Search for the cell housing the specified text and yield its (X, Y) center coordinate. 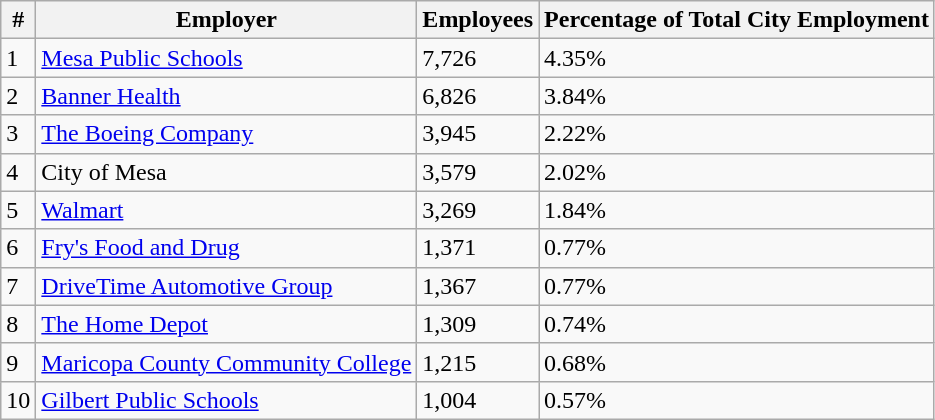
Percentage of Total City Employment (737, 20)
1,371 (478, 248)
1 (18, 58)
4 (18, 172)
1,309 (478, 324)
1,004 (478, 400)
1.84% (737, 210)
Gilbert Public Schools (226, 400)
Fry's Food and Drug (226, 248)
2.22% (737, 134)
Banner Health (226, 96)
DriveTime Automotive Group (226, 286)
8 (18, 324)
10 (18, 400)
Mesa Public Schools (226, 58)
3.84% (737, 96)
1,215 (478, 362)
0.68% (737, 362)
Maricopa County Community College (226, 362)
3 (18, 134)
# (18, 20)
Walmart (226, 210)
City of Mesa (226, 172)
9 (18, 362)
The Boeing Company (226, 134)
Employees (478, 20)
6 (18, 248)
1,367 (478, 286)
3,269 (478, 210)
Employer (226, 20)
2 (18, 96)
7,726 (478, 58)
The Home Depot (226, 324)
3,945 (478, 134)
0.74% (737, 324)
0.57% (737, 400)
5 (18, 210)
2.02% (737, 172)
4.35% (737, 58)
7 (18, 286)
6,826 (478, 96)
3,579 (478, 172)
